Determine the (X, Y) coordinate at the center of the cell enclosing the given text.  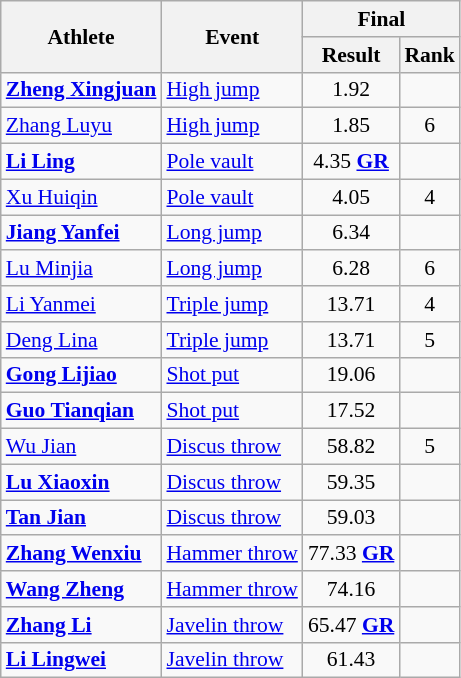
Lu Xiaoxin (82, 482)
58.82 (351, 447)
Wu Jian (82, 447)
Athlete (82, 36)
Result (351, 55)
Rank (430, 55)
Final (382, 19)
Guo Tianqian (82, 411)
74.16 (351, 589)
6.34 (351, 233)
Event (232, 36)
Li Yanmei (82, 304)
4.35 GR (351, 162)
Li Lingwei (82, 660)
Xu Huiqin (82, 197)
19.06 (351, 375)
Zhang Luyu (82, 126)
61.43 (351, 660)
Li Ling (82, 162)
Tan Jian (82, 518)
17.52 (351, 411)
Zhang Wenxiu (82, 554)
6.28 (351, 269)
Deng Lina (82, 340)
77.33 GR (351, 554)
Gong Lijiao (82, 375)
59.35 (351, 482)
Zhang Li (82, 625)
59.03 (351, 518)
Zheng Xingjuan (82, 90)
4.05 (351, 197)
65.47 GR (351, 625)
Wang Zheng (82, 589)
Lu Minjia (82, 269)
1.92 (351, 90)
Jiang Yanfei (82, 233)
1.85 (351, 126)
